Extract the (X, Y) coordinate from the center of the cell holding the provided text.  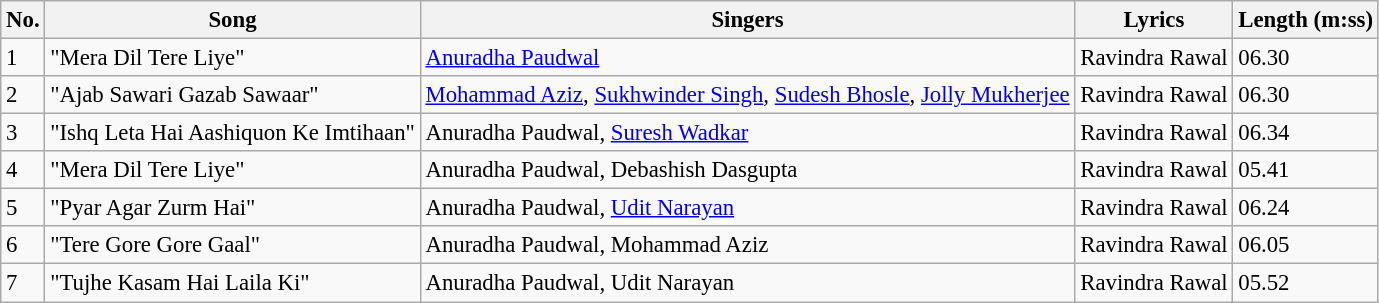
05.41 (1306, 170)
4 (23, 170)
"Tere Gore Gore Gaal" (232, 245)
05.52 (1306, 283)
"Tujhe Kasam Hai Laila Ki" (232, 283)
Length (m:ss) (1306, 20)
1 (23, 58)
Anuradha Paudwal (748, 58)
"Pyar Agar Zurm Hai" (232, 208)
Singers (748, 20)
06.34 (1306, 133)
Mohammad Aziz, Sukhwinder Singh, Sudesh Bhosle, Jolly Mukherjee (748, 95)
"Ishq Leta Hai Aashiquon Ke Imtihaan" (232, 133)
7 (23, 283)
Anuradha Paudwal, Debashish Dasgupta (748, 170)
No. (23, 20)
Lyrics (1154, 20)
2 (23, 95)
6 (23, 245)
Anuradha Paudwal, Suresh Wadkar (748, 133)
06.24 (1306, 208)
Anuradha Paudwal, Mohammad Aziz (748, 245)
5 (23, 208)
"Ajab Sawari Gazab Sawaar" (232, 95)
06.05 (1306, 245)
3 (23, 133)
Song (232, 20)
